Provide the [X, Y] coordinate of the cell's center where the given text is located.  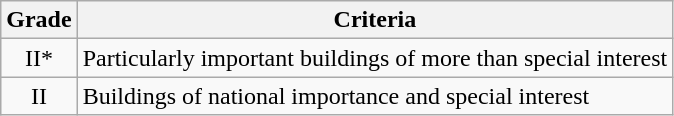
II* [39, 58]
Grade [39, 20]
II [39, 96]
Criteria [375, 20]
Buildings of national importance and special interest [375, 96]
Particularly important buildings of more than special interest [375, 58]
